Detect which cell encompasses the target text, then output its (X, Y) center coordinate. 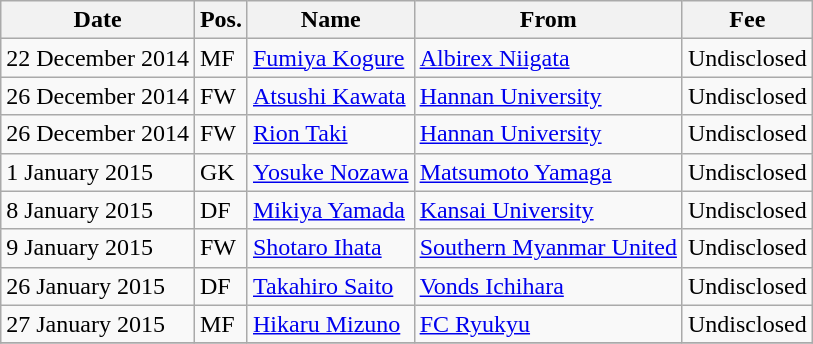
From (548, 20)
FC Ryukyu (548, 324)
Rion Taki (330, 134)
Date (98, 20)
Vonds Ichihara (548, 286)
27 January 2015 (98, 324)
Fumiya Kogure (330, 58)
Pos. (220, 20)
Takahiro Saito (330, 286)
Name (330, 20)
Atsushi Kawata (330, 96)
26 January 2015 (98, 286)
Southern Myanmar United (548, 248)
9 January 2015 (98, 248)
Fee (747, 20)
Yosuke Nozawa (330, 172)
22 December 2014 (98, 58)
Matsumoto Yamaga (548, 172)
Mikiya Yamada (330, 210)
Hikaru Mizuno (330, 324)
Shotaro Ihata (330, 248)
Kansai University (548, 210)
GK (220, 172)
Albirex Niigata (548, 58)
1 January 2015 (98, 172)
8 January 2015 (98, 210)
